Provide the (X, Y) coordinate of the cell's center where the given text is located.  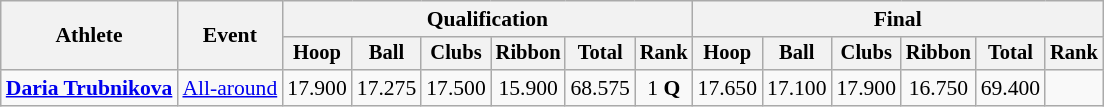
17.500 (456, 88)
68.575 (600, 88)
17.100 (796, 88)
16.750 (938, 88)
Athlete (90, 36)
Daria Trubnikova (90, 88)
17.275 (386, 88)
15.900 (528, 88)
69.400 (1010, 88)
1 Q (664, 88)
All-around (230, 88)
Qualification (487, 19)
17.650 (728, 88)
Event (230, 36)
Final (898, 19)
